Detect which cell encompasses the target text, then output its (x, y) center coordinate. 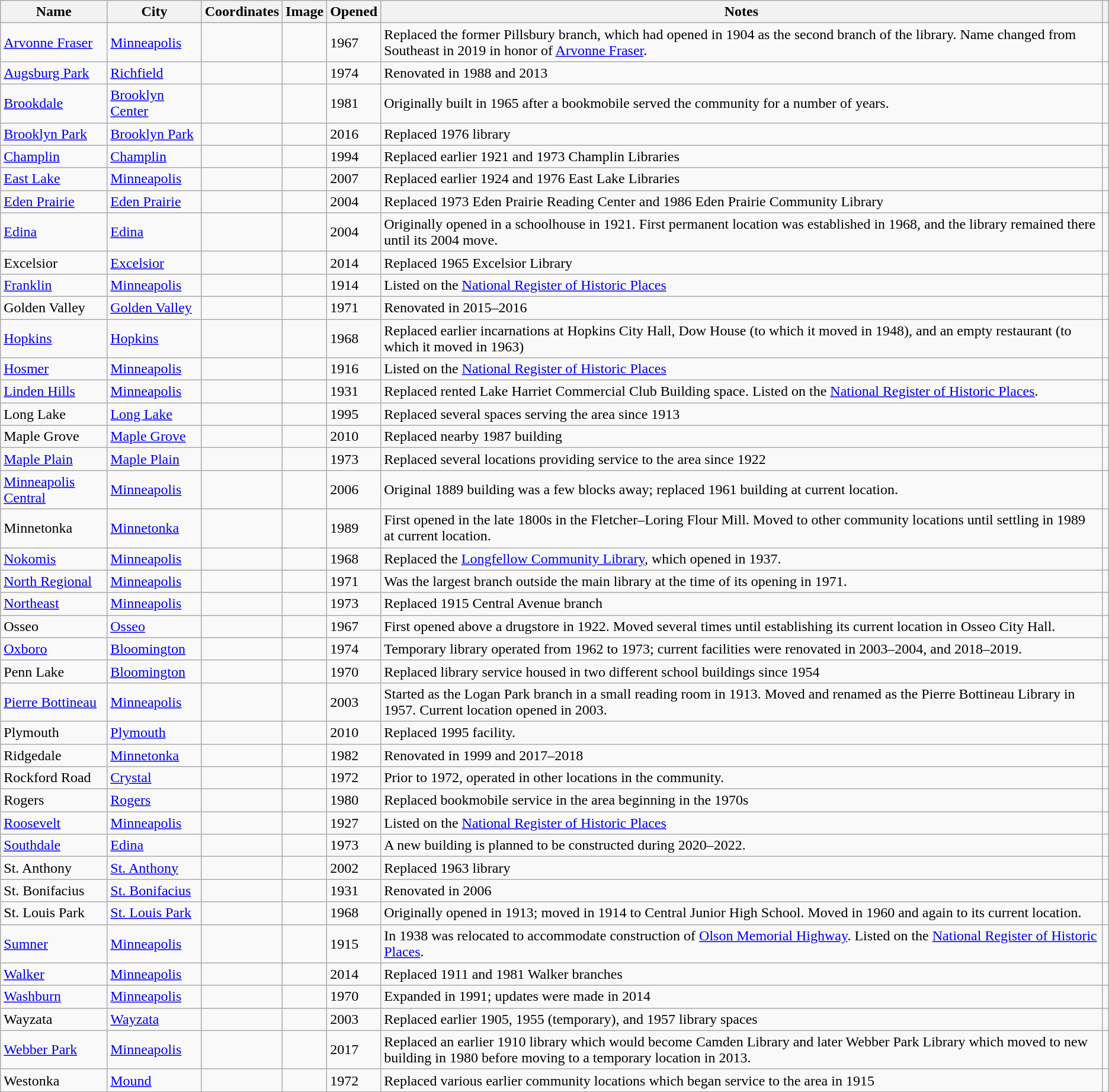
Richfield (154, 73)
Rockford Road (54, 778)
1995 (354, 414)
Opened (354, 12)
Renovated in 2006 (742, 891)
1915 (354, 943)
Replaced several spaces serving the area since 1913 (742, 414)
Brookdale (54, 103)
Washburn (54, 997)
Replaced nearby 1987 building (742, 437)
North Regional (54, 581)
Replaced earlier incarnations at Hopkins City Hall, Dow House (to which it moved in 1948), and an empty restaurant (to which it moved in 1963) (742, 338)
Replaced 1976 library (742, 134)
Temporary library operated from 1962 to 1973; current facilities were renovated in 2003–2004, and 2018–2019. (742, 649)
1982 (354, 755)
Renovated in 1988 and 2013 (742, 73)
Northeast (54, 604)
2007 (354, 179)
Originally opened in a schoolhouse in 1921. First permanent location was established in 1968, and the library remained there until its 2004 move. (742, 232)
Replaced various earlier community locations which began service to the area in 1915 (742, 1080)
Westonka (54, 1080)
Pierre Bottineau (54, 702)
Replaced earlier 1924 and 1976 East Lake Libraries (742, 179)
Linden Hills (54, 392)
A new building is planned to be constructed during 2020–2022. (742, 846)
Replaced bookmobile service in the area beginning in the 1970s (742, 800)
Replaced library service housed in two different school buildings since 1954 (742, 671)
1914 (354, 285)
City (154, 12)
Roosevelt (54, 823)
2017 (354, 1050)
Originally opened in 1913; moved in 1914 to Central Junior High School. Moved in 1960 and again to its current location. (742, 913)
Ridgedale (54, 755)
Walker (54, 974)
East Lake (54, 179)
1994 (354, 156)
2002 (354, 868)
Replaced 1973 Eden Prairie Reading Center and 1986 Eden Prairie Community Library (742, 201)
2016 (354, 134)
Replaced 1915 Central Avenue branch (742, 604)
Replaced 1911 and 1981 Walker branches (742, 974)
In 1938 was relocated to accommodate construction of Olson Memorial Highway. Listed on the National Register of Historic Places. (742, 943)
Southdale (54, 846)
1980 (354, 800)
Oxboro (54, 649)
Replaced 1965 Excelsior Library (742, 262)
Replaced 1963 library (742, 868)
Prior to 1972, operated in other locations in the community. (742, 778)
Replaced several locations providing service to the area since 1922 (742, 459)
Image (305, 12)
Arvonne Fraser (54, 43)
1981 (354, 103)
2006 (354, 489)
Sumner (54, 943)
Expanded in 1991; updates were made in 2014 (742, 997)
Mound (154, 1080)
Webber Park (54, 1050)
Brooklyn Center (154, 103)
Replaced the Longfellow Community Library, which opened in 1937. (742, 559)
Replaced rented Lake Harriet Commercial Club Building space. Listed on the National Register of Historic Places. (742, 392)
1916 (354, 369)
1989 (354, 529)
Notes (742, 12)
Coordinates (242, 12)
First opened above a drugstore in 1922. Moved several times until establishing its current location in Osseo City Hall. (742, 626)
Original 1889 building was a few blocks away; replaced 1961 building at current location. (742, 489)
Penn Lake (54, 671)
Crystal (154, 778)
Name (54, 12)
Replaced earlier 1905, 1955 (temporary), and 1957 library spaces (742, 1019)
Renovated in 2015–2016 (742, 308)
Minneapolis Central (54, 489)
1927 (354, 823)
Franklin (54, 285)
Nokomis (54, 559)
Originally built in 1965 after a bookmobile served the community for a number of years. (742, 103)
Renovated in 1999 and 2017–2018 (742, 755)
Replaced earlier 1921 and 1973 Champlin Libraries (742, 156)
Hosmer (54, 369)
Was the largest branch outside the main library at the time of its opening in 1971. (742, 581)
Replaced 1995 facility. (742, 732)
First opened in the late 1800s in the Fletcher–Loring Flour Mill. Moved to other community locations until settling in 1989 at current location. (742, 529)
Augsburg Park (54, 73)
